For the text-containing cell, return its midpoint in [x, y] coordinate format. 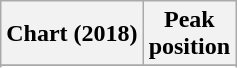
Chart (2018) [72, 34]
Peakposition [189, 34]
